Identify which cell holds the provided text, then report its (X, Y) central coordinate. 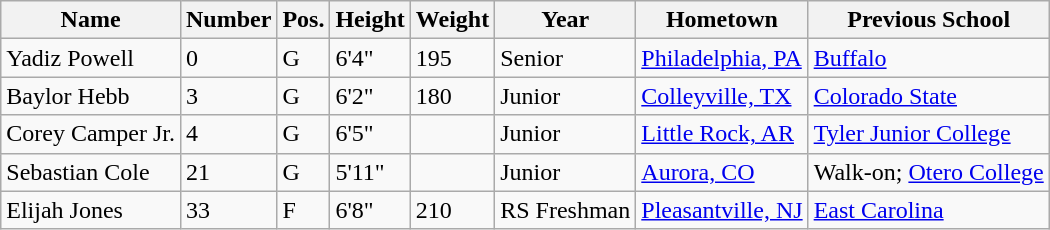
210 (452, 210)
F (304, 210)
6'8" (370, 210)
Elijah Jones (91, 210)
Pos. (304, 20)
3 (228, 96)
Year (566, 20)
Height (370, 20)
Sebastian Cole (91, 172)
21 (228, 172)
East Carolina (928, 210)
Corey Camper Jr. (91, 134)
Hometown (722, 20)
Colorado State (928, 96)
Name (91, 20)
Previous School (928, 20)
195 (452, 58)
Little Rock, AR (722, 134)
Pleasantville, NJ (722, 210)
Aurora, CO (722, 172)
Weight (452, 20)
Number (228, 20)
33 (228, 210)
6'5" (370, 134)
Walk-on; Otero College (928, 172)
180 (452, 96)
Buffalo (928, 58)
Colleyville, TX (722, 96)
RS Freshman (566, 210)
Senior (566, 58)
Philadelphia, PA (722, 58)
Tyler Junior College (928, 134)
0 (228, 58)
6'2" (370, 96)
Yadiz Powell (91, 58)
6'4" (370, 58)
5'11" (370, 172)
4 (228, 134)
Baylor Hebb (91, 96)
